Find where the given text appears and provide that cell's center as [X, Y] coordinate. 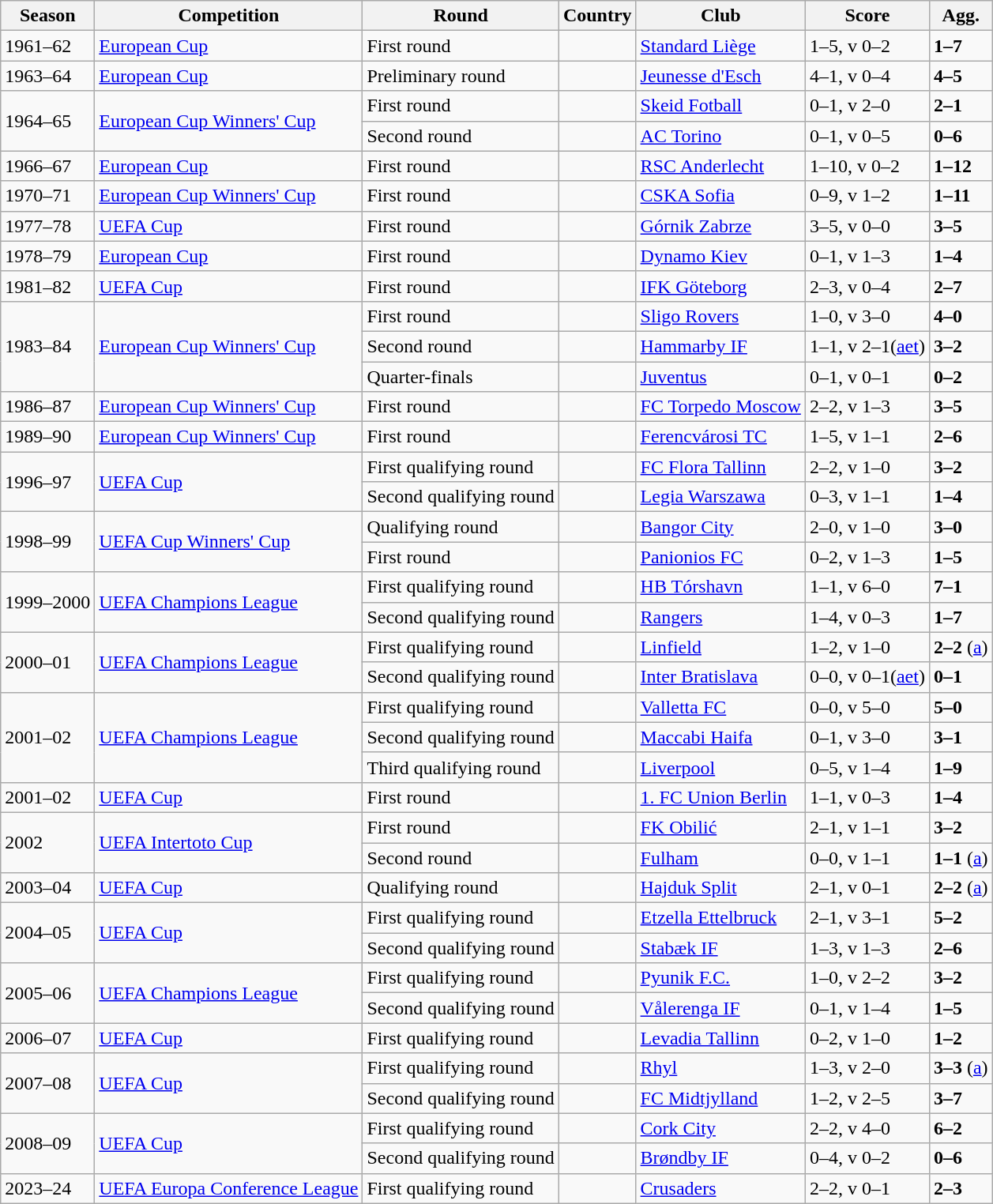
2005–06 [47, 993]
Rangers [720, 617]
2–1, v 0–1 [867, 888]
2–1 [961, 106]
HB Tórshavn [720, 587]
1–1, v 2–1(aet) [867, 346]
Sligo Rovers [720, 316]
Preliminary round [461, 76]
Valletta FC [720, 707]
1–2, v 2–5 [867, 1098]
Country [597, 16]
Competition [229, 16]
5–2 [961, 918]
1–3, v 2–0 [867, 1068]
UEFA Europa Conference League [229, 1188]
Quarter-finals [461, 377]
2–2, v 1–3 [867, 407]
AC Torino [720, 136]
2–1, v 1–1 [867, 827]
0–4, v 0–2 [867, 1158]
FC Midtjylland [720, 1098]
1964–65 [47, 121]
Standard Liège [720, 46]
0–5, v 1–4 [867, 767]
0–0, v 5–0 [867, 707]
1–5, v 0–2 [867, 46]
1–2 [961, 1038]
4–0 [961, 316]
1–1 (a) [961, 857]
2–3, v 0–4 [867, 286]
1983–84 [47, 346]
Legia Warszawa [720, 497]
Bangor City [720, 527]
3–3 (a) [961, 1068]
2–2, v 4–0 [867, 1128]
0–1, v 3–0 [867, 737]
2006–07 [47, 1038]
1961–62 [47, 46]
4–5 [961, 76]
3–1 [961, 737]
2007–08 [47, 1083]
1996–97 [47, 482]
1963–64 [47, 76]
Season [47, 16]
0–0, v 0–1(aet) [867, 677]
Fulham [720, 857]
1978–79 [47, 256]
Club [720, 16]
FC Torpedo Moscow [720, 407]
1–2, v 1–0 [867, 647]
3–0 [961, 527]
2003–04 [47, 888]
0–2, v 1–0 [867, 1038]
CSKA Sofia [720, 196]
Score [867, 16]
3–5, v 0–0 [867, 226]
2–2, v 1–0 [867, 467]
Rhyl [720, 1068]
2008–09 [47, 1143]
Hammarby IF [720, 346]
2–7 [961, 286]
2–1, v 3–1 [867, 918]
1–1, v 0–3 [867, 797]
Etzella Ettelbruck [720, 918]
0–1, v 1–3 [867, 256]
1998–99 [47, 542]
1. FC Union Berlin [720, 797]
1989–90 [47, 437]
0–1 [961, 677]
1–3, v 1–3 [867, 948]
1–9 [961, 767]
4–1, v 0–4 [867, 76]
0–3, v 1–1 [867, 497]
Cork City [720, 1128]
1986–87 [47, 407]
1981–82 [47, 286]
0–1, v 1–4 [867, 1008]
FC Flora Tallinn [720, 467]
0–9, v 1–2 [867, 196]
Hajduk Split [720, 888]
1966–67 [47, 166]
Skeid Fotball [720, 106]
0–1, v 2–0 [867, 106]
1–0, v 2–2 [867, 978]
1999–2000 [47, 602]
2–0, v 1–0 [867, 527]
0–2, v 1–3 [867, 557]
1–0, v 3–0 [867, 316]
Third qualifying round [461, 767]
Pyunik F.C. [720, 978]
Inter Bratislava [720, 677]
Jeunesse d'Esch [720, 76]
Panionios FC [720, 557]
1–11 [961, 196]
Juventus [720, 377]
1977–78 [47, 226]
Stabæk IF [720, 948]
1–10, v 0–2 [867, 166]
2004–05 [47, 933]
2–3 [961, 1188]
2–2, v 0–1 [867, 1188]
7–1 [961, 587]
1970–71 [47, 196]
Brøndby IF [720, 1158]
0–0, v 1–1 [867, 857]
3–7 [961, 1098]
1–1, v 6–0 [867, 587]
UEFA Cup Winners' Cup [229, 542]
Agg. [961, 16]
Górnik Zabrze [720, 226]
Dynamo Kiev [720, 256]
1–5, v 1–1 [867, 437]
FK Obilić [720, 827]
0–1, v 0–5 [867, 136]
1–12 [961, 166]
Ferencvárosi TC [720, 437]
0–1, v 0–1 [867, 377]
Maccabi Haifa [720, 737]
RSC Anderlecht [720, 166]
IFK Göteborg [720, 286]
2002 [47, 842]
2023–24 [47, 1188]
Levadia Tallinn [720, 1038]
Vålerenga IF [720, 1008]
Round [461, 16]
2000–01 [47, 662]
0–2 [961, 377]
1–4, v 0–3 [867, 617]
5–0 [961, 707]
Linfield [720, 647]
Crusaders [720, 1188]
6–2 [961, 1128]
UEFA Intertoto Cup [229, 842]
Liverpool [720, 767]
